Determine the [x, y] coordinate at the center of the cell enclosing the given text.  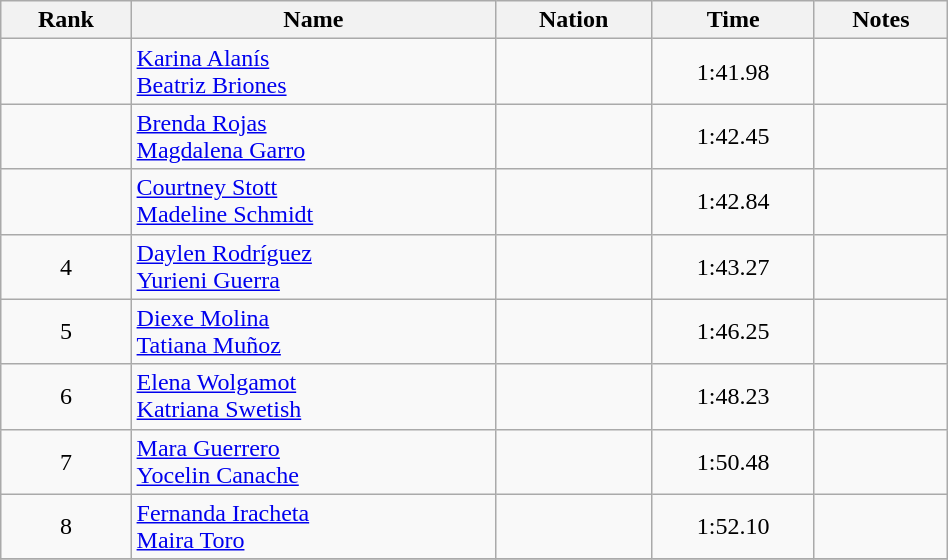
Brenda RojasMagdalena Garro [314, 136]
Notes [880, 20]
Daylen RodríguezYurieni Guerra [314, 266]
6 [66, 396]
Name [314, 20]
Elena WolgamotKatriana Swetish [314, 396]
Time [734, 20]
1:48.23 [734, 396]
Karina AlanísBeatriz Briones [314, 72]
5 [66, 332]
7 [66, 462]
8 [66, 526]
Diexe MolinaTatiana Muñoz [314, 332]
Courtney StottMadeline Schmidt [314, 202]
1:52.10 [734, 526]
1:41.98 [734, 72]
Nation [574, 20]
1:42.45 [734, 136]
1:46.25 [734, 332]
Rank [66, 20]
1:50.48 [734, 462]
Mara GuerreroYocelin Canache [314, 462]
Fernanda IrachetaMaira Toro [314, 526]
4 [66, 266]
1:42.84 [734, 202]
1:43.27 [734, 266]
